From the cell containing the given text, extract its center point as [x, y] coordinate. 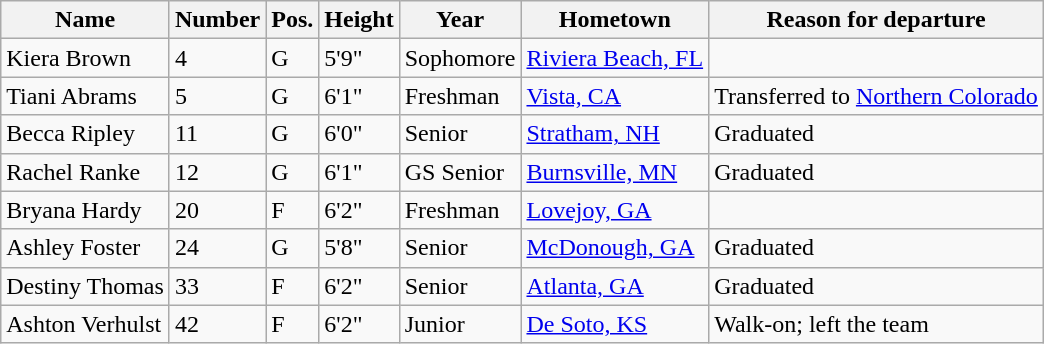
Becca Ripley [86, 134]
4 [217, 58]
33 [217, 286]
Junior [460, 324]
Pos. [292, 20]
Ashley Foster [86, 248]
Lovejoy, GA [615, 210]
Height [359, 20]
5'9" [359, 58]
12 [217, 172]
Hometown [615, 20]
Destiny Thomas [86, 286]
McDonough, GA [615, 248]
5'8" [359, 248]
Tiani Abrams [86, 96]
Walk-on; left the team [876, 324]
Year [460, 20]
24 [217, 248]
Ashton Verhulst [86, 324]
11 [217, 134]
Rachel Ranke [86, 172]
Transferred to Northern Colorado [876, 96]
Vista, CA [615, 96]
GS Senior [460, 172]
42 [217, 324]
Bryana Hardy [86, 210]
Kiera Brown [86, 58]
Atlanta, GA [615, 286]
20 [217, 210]
Number [217, 20]
Stratham, NH [615, 134]
De Soto, KS [615, 324]
6'0" [359, 134]
5 [217, 96]
Riviera Beach, FL [615, 58]
Name [86, 20]
Sophomore [460, 58]
Burnsville, MN [615, 172]
Reason for departure [876, 20]
